Provide the (x, y) coordinate of the cell's center where the given text is located.  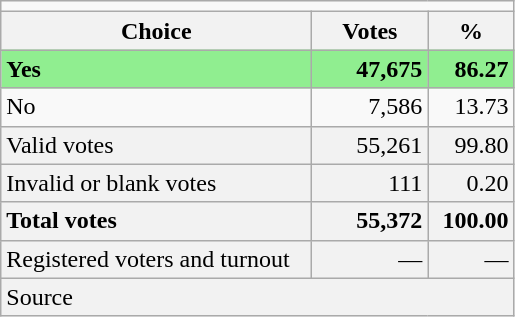
No (156, 107)
7,586 (370, 107)
Choice (156, 31)
Yes (156, 69)
55,372 (370, 221)
13.73 (471, 107)
Registered voters and turnout (156, 259)
Total votes (156, 221)
86.27 (471, 69)
Source (258, 297)
0.20 (471, 183)
Valid votes (156, 145)
Invalid or blank votes (156, 183)
47,675 (370, 69)
111 (370, 183)
Votes (370, 31)
100.00 (471, 221)
99.80 (471, 145)
55,261 (370, 145)
% (471, 31)
